Detect which cell encompasses the target text, then output its [X, Y] center coordinate. 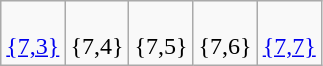
{7,6} [225, 34]
{7,3} [33, 34]
{7,5} [161, 34]
{7,7} [289, 34]
{7,4} [97, 34]
